Extract the [X, Y] coordinate from the center of the cell holding the provided text.  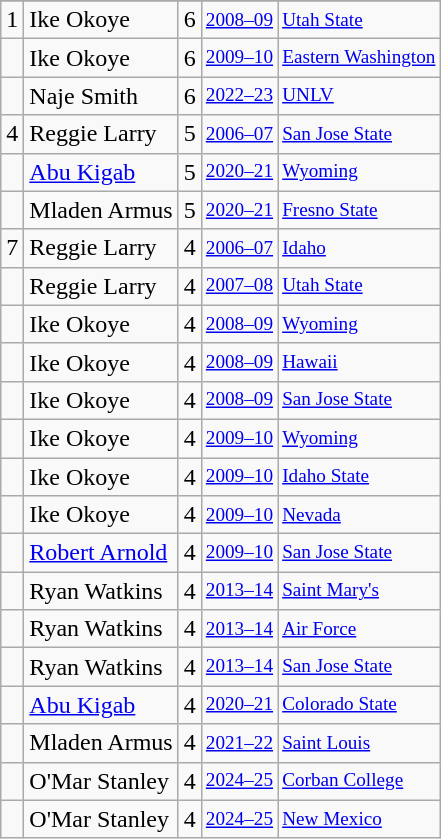
1 [12, 20]
2007–08 [239, 286]
Hawaii [359, 362]
Robert Arnold [101, 553]
Idaho [359, 248]
Idaho State [359, 477]
Naje Smith [101, 96]
2022–23 [239, 96]
Air Force [359, 629]
Saint Louis [359, 743]
Corban College [359, 781]
Colorado State [359, 705]
Saint Mary's [359, 591]
Nevada [359, 515]
UNLV [359, 96]
New Mexico [359, 819]
2021–22 [239, 743]
Fresno State [359, 210]
7 [12, 248]
Eastern Washington [359, 58]
